Determine the [X, Y] coordinate at the center of the cell enclosing the given text.  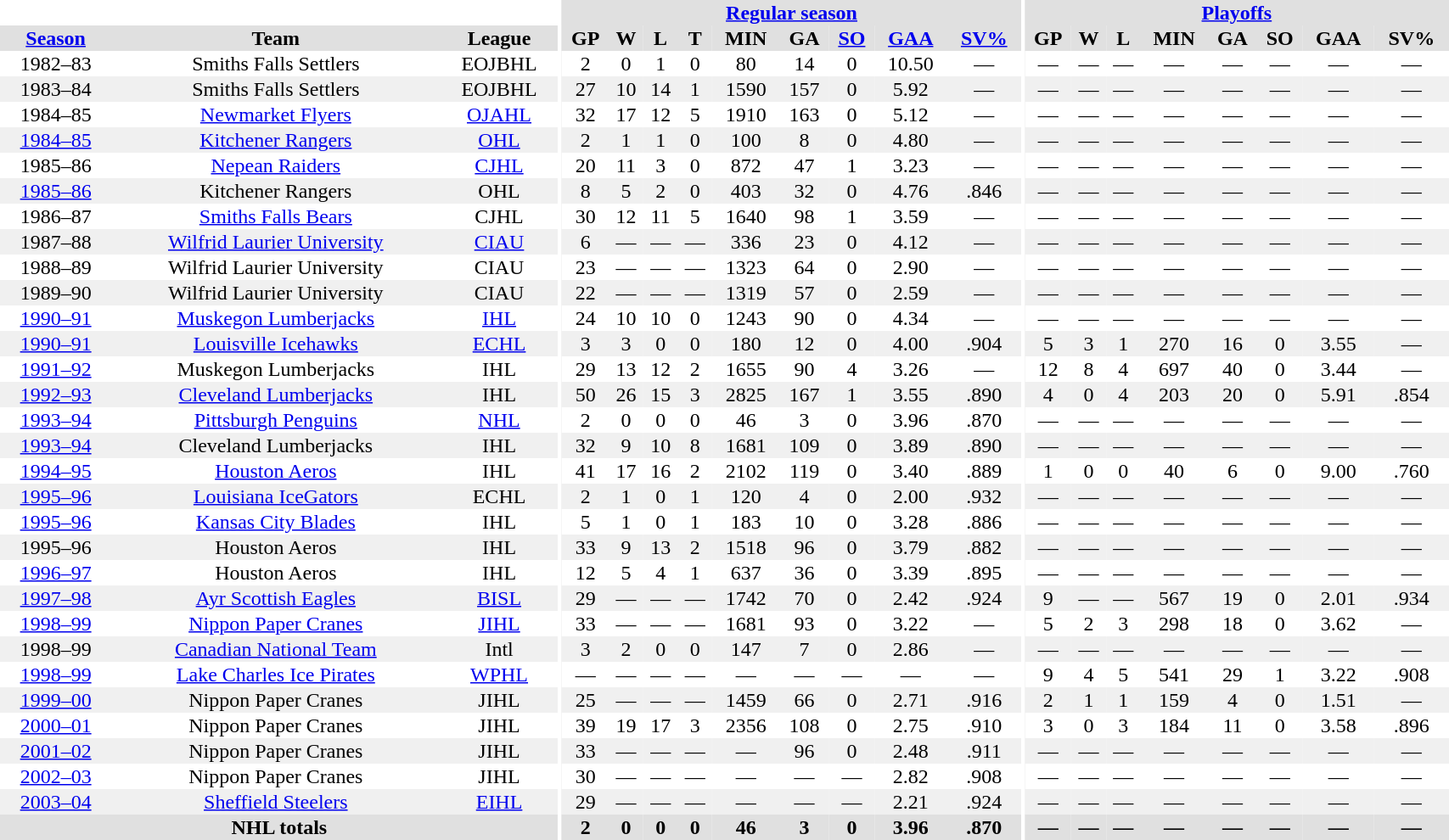
3.79 [911, 547]
50 [586, 395]
1.51 [1338, 700]
Team [275, 38]
4.76 [911, 191]
2.00 [911, 496]
9.00 [1338, 471]
.854 [1411, 395]
1997–98 [56, 598]
336 [745, 242]
80 [745, 64]
27 [586, 89]
2002–03 [56, 776]
Sheffield Steelers [275, 802]
872 [745, 165]
.886 [985, 522]
3.59 [911, 216]
.882 [985, 547]
183 [745, 522]
1319 [745, 293]
1987–88 [56, 242]
.904 [985, 344]
Louisville Icehawks [275, 344]
1459 [745, 700]
2.86 [911, 649]
1991–92 [56, 369]
Playoffs [1236, 13]
2003–04 [56, 802]
Ayr Scottish Eagles [275, 598]
1983–84 [56, 89]
3.39 [911, 573]
2.01 [1338, 598]
2.75 [911, 725]
22 [586, 293]
.846 [985, 191]
93 [805, 624]
Kansas City Blades [275, 522]
1640 [745, 216]
3.40 [911, 471]
167 [805, 395]
1518 [745, 547]
2102 [745, 471]
64 [805, 267]
.889 [985, 471]
4.80 [911, 140]
Regular season [791, 13]
Canadian National Team [275, 649]
203 [1175, 395]
Lake Charles Ice Pirates [275, 675]
180 [745, 344]
1994–95 [56, 471]
541 [1175, 675]
2.48 [911, 751]
2.90 [911, 267]
.932 [985, 496]
2.71 [911, 700]
1982–83 [56, 64]
3.23 [911, 165]
EIHL [499, 802]
.895 [985, 573]
184 [1175, 725]
2.82 [911, 776]
2.21 [911, 802]
2825 [745, 395]
66 [805, 700]
1243 [745, 318]
1992–93 [56, 395]
3.44 [1338, 369]
NHL [499, 420]
1742 [745, 598]
1910 [745, 115]
3.89 [911, 445]
.760 [1411, 471]
2.42 [911, 598]
.916 [985, 700]
697 [1175, 369]
4.34 [911, 318]
24 [586, 318]
Newmarket Flyers [275, 115]
.910 [985, 725]
OJAHL [499, 115]
57 [805, 293]
5.12 [911, 115]
4.00 [911, 344]
Season [56, 38]
1655 [745, 369]
4.12 [911, 242]
1986–87 [56, 216]
119 [805, 471]
1323 [745, 267]
1989–90 [56, 293]
567 [1175, 598]
120 [745, 496]
Louisiana IceGators [275, 496]
3.58 [1338, 725]
109 [805, 445]
159 [1175, 700]
403 [745, 191]
157 [805, 89]
36 [805, 573]
.896 [1411, 725]
1590 [745, 89]
.934 [1411, 598]
26 [626, 395]
WPHL [499, 675]
10.50 [911, 64]
270 [1175, 344]
League [499, 38]
1996–97 [56, 573]
.911 [985, 751]
100 [745, 140]
Intl [499, 649]
15 [660, 395]
2.59 [911, 293]
Pittsburgh Penguins [275, 420]
163 [805, 115]
1999–00 [56, 700]
70 [805, 598]
1988–89 [56, 267]
39 [586, 725]
2000–01 [56, 725]
18 [1233, 624]
2356 [745, 725]
3.62 [1338, 624]
BISL [499, 598]
147 [745, 649]
2001–02 [56, 751]
NHL totals [279, 827]
3.26 [911, 369]
Smiths Falls Bears [275, 216]
41 [586, 471]
5.91 [1338, 395]
108 [805, 725]
5.92 [911, 89]
47 [805, 165]
3.28 [911, 522]
298 [1175, 624]
98 [805, 216]
7 [805, 649]
637 [745, 573]
25 [586, 700]
Nepean Raiders [275, 165]
T [694, 38]
